Provide the (x, y) coordinate of the cell's center where the given text is located.  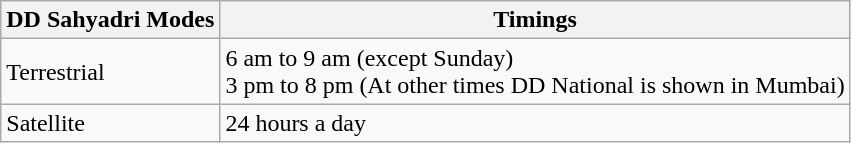
Terrestrial (110, 72)
6 am to 9 am (except Sunday)3 pm to 8 pm (At other times DD National is shown in Mumbai) (535, 72)
24 hours a day (535, 123)
Timings (535, 20)
Satellite (110, 123)
DD Sahyadri Modes (110, 20)
